Scan for the cell matching the given text and deliver its [x, y] coordinate at center. 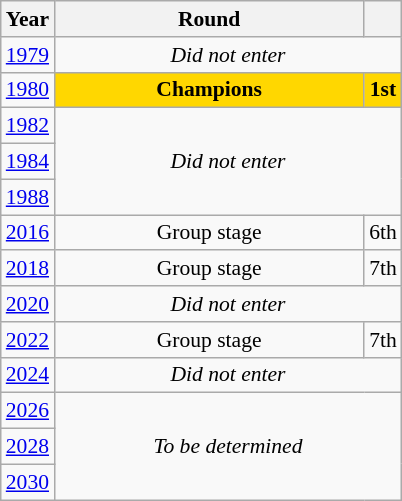
1979 [28, 55]
2028 [28, 447]
Champions [209, 90]
Round [209, 19]
2030 [28, 482]
Year [28, 19]
2020 [28, 304]
1982 [28, 126]
2022 [28, 340]
1988 [28, 197]
2026 [28, 411]
6th [383, 233]
1984 [28, 162]
2016 [28, 233]
2018 [28, 269]
To be determined [228, 446]
2024 [28, 375]
1st [383, 90]
1980 [28, 90]
